Find where the given text appears and provide that cell's center as [X, Y] coordinate. 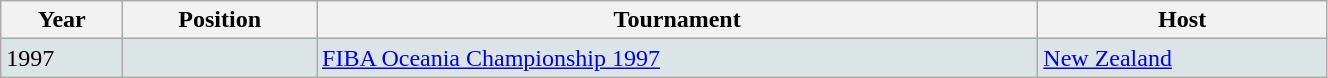
FIBA Oceania Championship 1997 [678, 58]
1997 [62, 58]
Year [62, 20]
Tournament [678, 20]
New Zealand [1182, 58]
Host [1182, 20]
Position [220, 20]
